Determine the (x, y) coordinate at the center of the cell enclosing the given text.  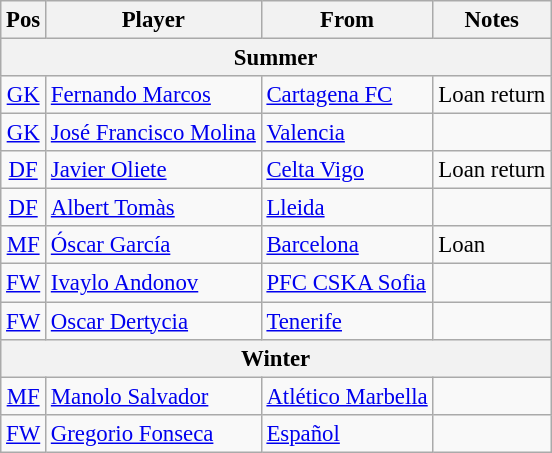
Player (154, 20)
Notes (492, 20)
Celta Vigo (347, 170)
Tenerife (347, 321)
Valencia (347, 133)
Loan (492, 245)
Fernando Marcos (154, 95)
Barcelona (347, 245)
Manolo Salvador (154, 396)
PFC CSKA Sofia (347, 283)
Winter (276, 358)
Ivaylo Andonov (154, 283)
Español (347, 433)
Summer (276, 58)
Javier Oliete (154, 170)
Atlético Marbella (347, 396)
Gregorio Fonseca (154, 433)
From (347, 20)
Oscar Dertycia (154, 321)
Cartagena FC (347, 95)
Pos (24, 20)
Óscar García (154, 245)
José Francisco Molina (154, 133)
Albert Tomàs (154, 208)
Lleida (347, 208)
